Return (X, Y) of the center of cell containing provided text 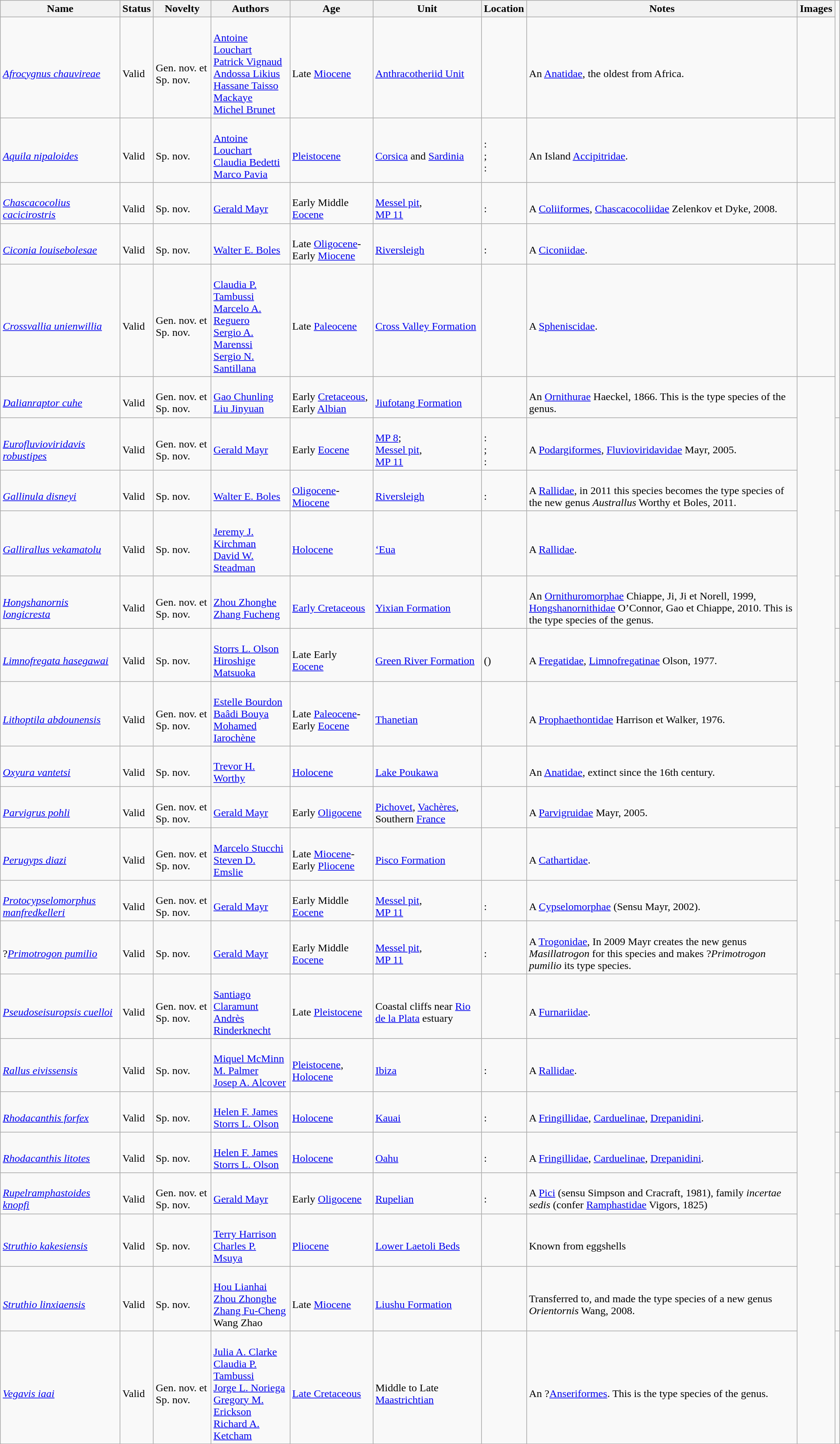
Protocypselomorphus manfredkelleri (60, 901)
Jeremy J. KirchmanDavid W. Steadman (250, 543)
Parvigrus pohli (60, 807)
Images (816, 9)
Early Cretaceous,Early Albian (331, 397)
A Rallidae, in 2011 this species becomes the type species of the new genus Australlus Worthy et Boles, 2011. (662, 490)
Cross Valley Formation (427, 320)
Aquila nipaloides (60, 150)
Ciconia louisebolesae (60, 244)
Age (331, 9)
‘Eua (427, 543)
An Island Accipitridae. (662, 150)
Lake Poukawa (427, 767)
Thanetian (427, 714)
Lower Laetoli Beds (427, 1240)
A Spheniscidae. (662, 320)
Late Paleocene-Early Eocene (331, 714)
Struthio kakesiensis (60, 1240)
Vegavis iaai (60, 1387)
Gallirallus vekamatolu (60, 543)
() (504, 655)
An Ornithurae Haeckel, 1866. This is the type species of the genus. (662, 397)
Hongshanornis longicresta (60, 602)
Antoine LouchartClaudia BedettiMarco Pavia (250, 150)
A Podargiformes, Fluvioviridavidae Mayr, 2005. (662, 444)
Pleistocene, Holocene (331, 1065)
Pisco Formation (427, 854)
Early Eocene (331, 444)
An Anatidae, extinct since the 16th century. (662, 767)
Pseudoseisuropsis cuelloi (60, 1006)
An ?Anseriformes. This is the type species of the genus. (662, 1387)
Yixian Formation (427, 602)
Rallus eivissensis (60, 1065)
Storrs L. OlsonHiroshige Matsuoka (250, 655)
Late Paleocene (331, 320)
Antoine LouchartPatrick VignaudAndossa LikiusHassane Taisso MackayeMichel Brunet (250, 67)
Oahu (427, 1152)
Zhou ZhongheZhang Fucheng (250, 602)
Perugyps diazi (60, 854)
Authors (250, 9)
An Ornithuromorphae Chiappe, Ji, Ji et Norell, 1999, Hongshanornithidae O’Connor, Gao et Chiappe, 2010. This is the type species of the genus. (662, 602)
Notes (662, 9)
MP 8;Messel pit,MP 11 (427, 444)
Miquel McMinnM. PalmerJosep A. Alcover (250, 1065)
Claudia P. TambussiMarcelo A. RegueroSergio A. MarenssiSergio N. Santillana (250, 320)
Oxyura vantetsi (60, 767)
Location (504, 9)
Gao ChunlingLiu Jinyuan (250, 397)
A Trogonidae, In 2009 Mayr creates the new genus Masillatrogon for this species and makes ?Primotrogon pumilio its type species. (662, 947)
Late Oligocene-Early Miocene (331, 244)
Rhodacanthis forfex (60, 1112)
Novelty (182, 9)
Anthracotheriid Unit (427, 67)
Coastal cliffs near Rio de la Plata estuary (427, 1006)
Dalianraptor cuhe (60, 397)
A Cathartidae. (662, 854)
?Primotrogon pumilio (60, 947)
Estelle BourdonBaâdi BouyaMohamed Iarochène (250, 714)
Jiufotang Formation (427, 397)
Limnofregata hasegawai (60, 655)
A Prophaethontidae Harrison et Walker, 1976. (662, 714)
Corsica and Sardinia (427, 150)
Name (60, 9)
Pliocene (331, 1240)
Status (136, 9)
Known from eggshells (662, 1240)
Struthio linxiaensis (60, 1299)
A Cypselomorphae (Sensu Mayr, 2002). (662, 901)
A Pici (sensu Simpson and Cracraft, 1981), family incertae sedis (confer Ramphastidae Vigors, 1825) (662, 1193)
An Anatidae, the oldest from Africa. (662, 67)
Lithoptila abdounensis (60, 714)
Oligocene-Miocene (331, 490)
Santiago ClaramuntAndrès Rinderknecht (250, 1006)
Julia A. ClarkeClaudia P. TambussiJorge L. NoriegaGregory M. EricksonRichard A. Ketcham (250, 1387)
Late Miocene-Early Pliocene (331, 854)
Late Pleistocene (331, 1006)
Late Cretaceous (331, 1387)
Afrocygnus chauvireae (60, 67)
Early Cretaceous (331, 602)
A Ciconiidae. (662, 244)
Hou LianhaiZhou ZhongheZhang Fu-ChengWang Zhao (250, 1299)
Middle to Late Maastrichtian (427, 1387)
Chascacocolius cacicirostris (60, 203)
Eurofluvioviridavis robustipes (60, 444)
Gallinula disneyi (60, 490)
Crossvallia unienwillia (60, 320)
Pleistocene (331, 150)
A Fregatidae, Limnofregatinae Olson, 1977. (662, 655)
Marcelo StucchiSteven D. Emslie (250, 854)
Trevor H. Worthy (250, 767)
Green River Formation (427, 655)
Liushu Formation (427, 1299)
Ibiza (427, 1065)
Pichovet, Vachères, Southern France (427, 807)
Late Early Eocene (331, 655)
A Parvigruidae Mayr, 2005. (662, 807)
Kauai (427, 1112)
Rupelramphastoides knopfi (60, 1193)
Unit (427, 9)
Transferred to, and made the type species of a new genus Orientornis Wang, 2008. (662, 1299)
Rupelian (427, 1193)
Terry HarrisonCharles P. Msuya (250, 1240)
A Coliiformes, Chascacocoliidae Zelenkov et Dyke, 2008. (662, 203)
Rhodacanthis litotes (60, 1152)
A Furnariidae. (662, 1006)
